Provide the [x, y] coordinate of the cell's center where the given text is located.  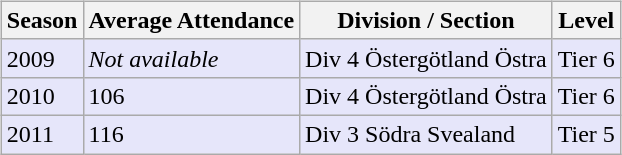
Season [42, 20]
2010 [42, 96]
Tier 5 [586, 134]
Average Attendance [192, 20]
106 [192, 96]
Division / Section [426, 20]
Div 3 Södra Svealand [426, 134]
Not available [192, 58]
116 [192, 134]
Level [586, 20]
2009 [42, 58]
2011 [42, 134]
